Output the [x, y] coordinate of the center of the cell containing the given text.  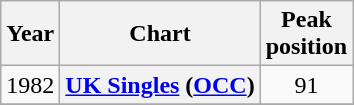
Year [30, 34]
91 [306, 85]
UK Singles (OCC) [160, 85]
1982 [30, 85]
Chart [160, 34]
Peakposition [306, 34]
